For the text-containing cell, return its midpoint in (x, y) coordinate format. 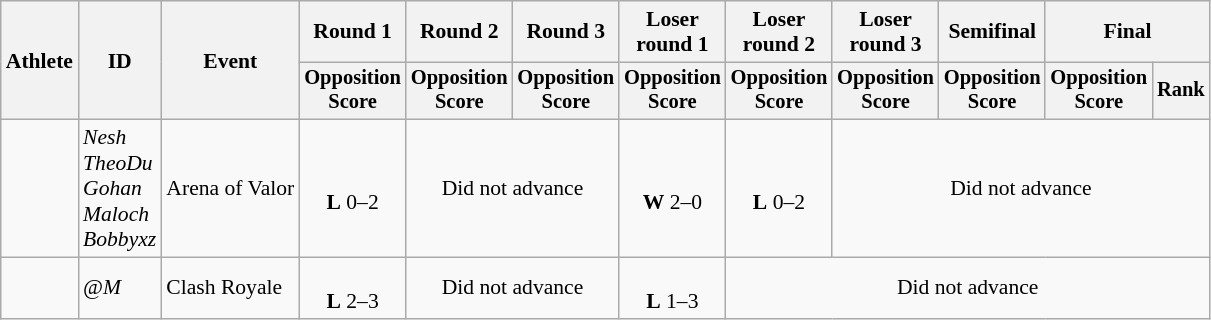
Round 2 (460, 32)
W 2–0 (672, 189)
Loserround 2 (780, 32)
Loserround 3 (886, 32)
Arena of Valor (230, 189)
L 1–3 (672, 288)
@M (120, 288)
Event (230, 60)
Round 1 (352, 32)
Final (1127, 32)
Loserround 1 (672, 32)
Semifinal (992, 32)
Round 3 (566, 32)
NeshTheoDuGohanMalochBobbyxz (120, 189)
Athlete (40, 60)
Rank (1181, 91)
ID (120, 60)
L 2–3 (352, 288)
Clash Royale (230, 288)
